For the text-containing cell, return its midpoint in [X, Y] coordinate format. 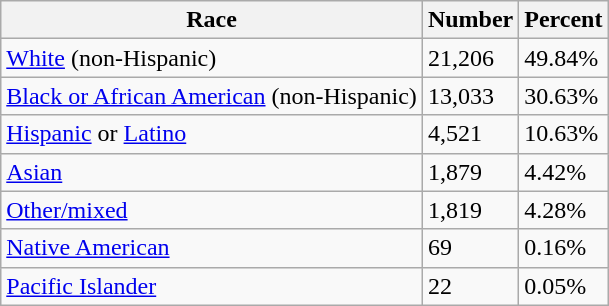
21,206 [470, 58]
69 [470, 248]
13,033 [470, 96]
10.63% [564, 134]
Percent [564, 20]
Other/mixed [212, 210]
Asian [212, 172]
4,521 [470, 134]
49.84% [564, 58]
Race [212, 20]
Hispanic or Latino [212, 134]
Black or African American (non-Hispanic) [212, 96]
White (non-Hispanic) [212, 58]
30.63% [564, 96]
0.16% [564, 248]
0.05% [564, 286]
4.42% [564, 172]
22 [470, 286]
Number [470, 20]
Pacific Islander [212, 286]
Native American [212, 248]
1,819 [470, 210]
1,879 [470, 172]
4.28% [564, 210]
